Scan for the cell matching the given text and deliver its (X, Y) coordinate at center. 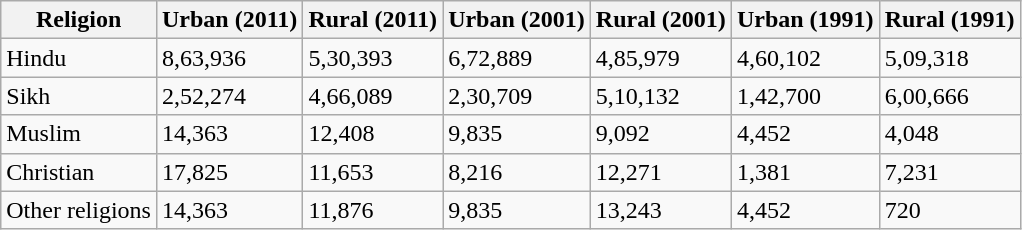
2,52,274 (229, 96)
5,30,393 (373, 58)
6,72,889 (517, 58)
8,216 (517, 172)
Muslim (79, 134)
9,092 (660, 134)
1,381 (805, 172)
12,271 (660, 172)
4,048 (950, 134)
11,876 (373, 210)
Sikh (79, 96)
720 (950, 210)
4,66,089 (373, 96)
Urban (1991) (805, 20)
Hindu (79, 58)
Rural (2001) (660, 20)
Religion (79, 20)
6,00,666 (950, 96)
Rural (1991) (950, 20)
4,60,102 (805, 58)
12,408 (373, 134)
7,231 (950, 172)
4,85,979 (660, 58)
Other religions (79, 210)
17,825 (229, 172)
11,653 (373, 172)
Rural (2011) (373, 20)
13,243 (660, 210)
Urban (2001) (517, 20)
8,63,936 (229, 58)
1,42,700 (805, 96)
2,30,709 (517, 96)
5,10,132 (660, 96)
Christian (79, 172)
Urban (2011) (229, 20)
5,09,318 (950, 58)
